For the text-containing cell, return its midpoint in [x, y] coordinate format. 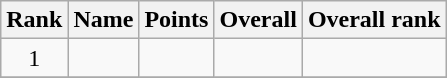
1 [34, 58]
Overall [258, 20]
Overall rank [374, 20]
Name [104, 20]
Rank [34, 20]
Points [176, 20]
